Identify which cell holds the provided text, then report its [x, y] central coordinate. 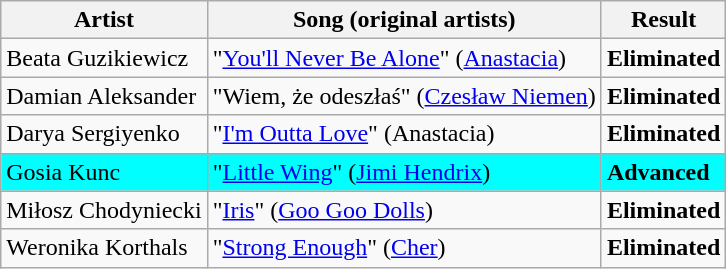
Darya Sergiyenko [104, 134]
Advanced [663, 172]
Gosia Kunc [104, 172]
"I'm Outta Love" (Anastacia) [404, 134]
"Iris" (Goo Goo Dolls) [404, 210]
Result [663, 20]
Beata Guzikiewicz [104, 58]
Weronika Korthals [104, 248]
"Wiem, że odeszłaś" (Czesław Niemen) [404, 96]
Artist [104, 20]
"You'll Never Be Alone" (Anastacia) [404, 58]
"Little Wing" (Jimi Hendrix) [404, 172]
Miłosz Chodyniecki [104, 210]
Song (original artists) [404, 20]
Damian Aleksander [104, 96]
"Strong Enough" (Cher) [404, 248]
